Return [x, y] of the center of cell containing provided text 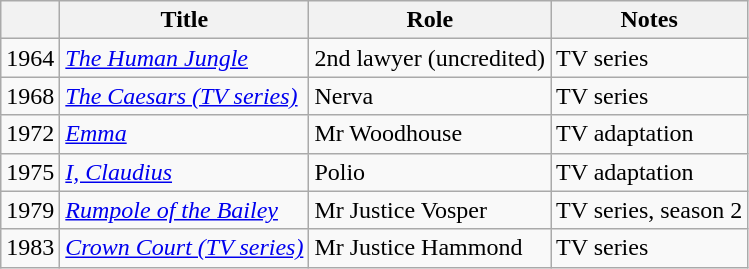
1983 [30, 248]
The Human Jungle [184, 58]
1979 [30, 210]
TV series, season 2 [650, 210]
Emma [184, 134]
I, Claudius [184, 172]
The Caesars (TV series) [184, 96]
1964 [30, 58]
1968 [30, 96]
Rumpole of the Bailey [184, 210]
Title [184, 20]
Nerva [430, 96]
1975 [30, 172]
Notes [650, 20]
2nd lawyer (uncredited) [430, 58]
Polio [430, 172]
1972 [30, 134]
Mr Woodhouse [430, 134]
Role [430, 20]
Mr Justice Hammond [430, 248]
Crown Court (TV series) [184, 248]
Mr Justice Vosper [430, 210]
